Output the (x, y) coordinate of the center of the cell containing the given text.  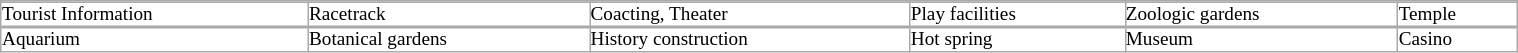
Botanical gardens (449, 40)
Aquarium (154, 40)
Hot spring (1018, 40)
Zoologic gardens (1262, 14)
Temple (1458, 14)
Coacting, Theater (750, 14)
Museum (1262, 40)
Racetrack (449, 14)
History construction (750, 40)
Tourist Information (154, 14)
Play facilities (1018, 14)
Casino (1458, 40)
